Locate the cell with the specified text and output its (X, Y) center coordinate. 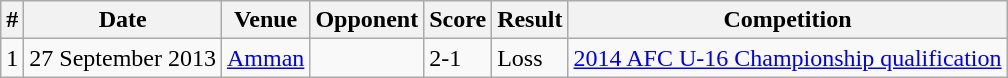
Result (530, 20)
Venue (266, 20)
2014 AFC U-16 Championship qualification (788, 58)
Date (123, 20)
Score (458, 20)
Amman (266, 58)
Loss (530, 58)
27 September 2013 (123, 58)
Competition (788, 20)
2-1 (458, 58)
1 (12, 58)
# (12, 20)
Opponent (367, 20)
